Determine the [X, Y] coordinate at the center of the cell enclosing the given text.  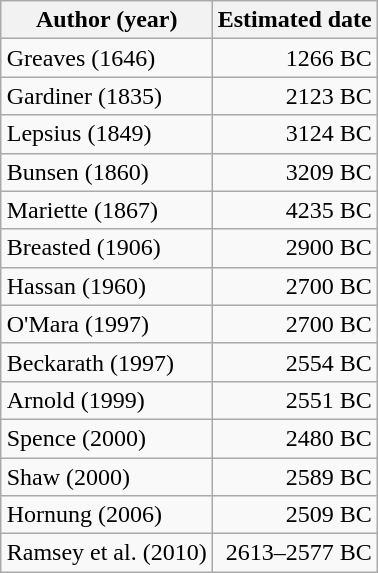
Ramsey et al. (2010) [106, 553]
O'Mara (1997) [106, 324]
Beckarath (1997) [106, 362]
Lepsius (1849) [106, 134]
Spence (2000) [106, 438]
Bunsen (1860) [106, 172]
Hassan (1960) [106, 286]
2589 BC [294, 477]
2613–2577 BC [294, 553]
Mariette (1867) [106, 210]
Hornung (2006) [106, 515]
Arnold (1999) [106, 400]
3209 BC [294, 172]
Greaves (1646) [106, 58]
1266 BC [294, 58]
Estimated date [294, 20]
2509 BC [294, 515]
2900 BC [294, 248]
2123 BC [294, 96]
3124 BC [294, 134]
2554 BC [294, 362]
Gardiner (1835) [106, 96]
Shaw (2000) [106, 477]
2480 BC [294, 438]
2551 BC [294, 400]
Author (year) [106, 20]
Breasted (1906) [106, 248]
4235 BC [294, 210]
